Extract the [X, Y] coordinate from the center of the cell holding the provided text.  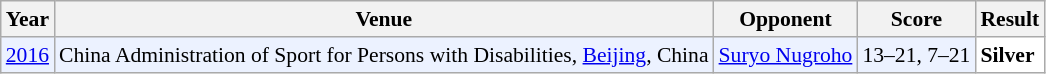
2016 [28, 55]
Suryo Nugroho [786, 55]
Venue [384, 19]
Score [916, 19]
Opponent [786, 19]
Year [28, 19]
Silver [1010, 55]
13–21, 7–21 [916, 55]
Result [1010, 19]
China Administration of Sport for Persons with Disabilities, Beijing, China [384, 55]
